Output the (X, Y) coordinate of the center of the cell containing the given text.  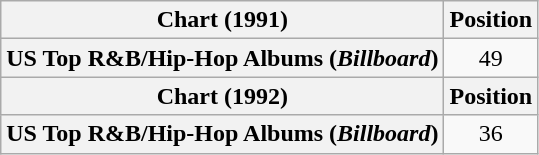
49 (491, 58)
Chart (1992) (222, 96)
Chart (1991) (222, 20)
36 (491, 134)
